Pinpoint the cell where the given text exists, returning its [X, Y] midpoint coordinate. 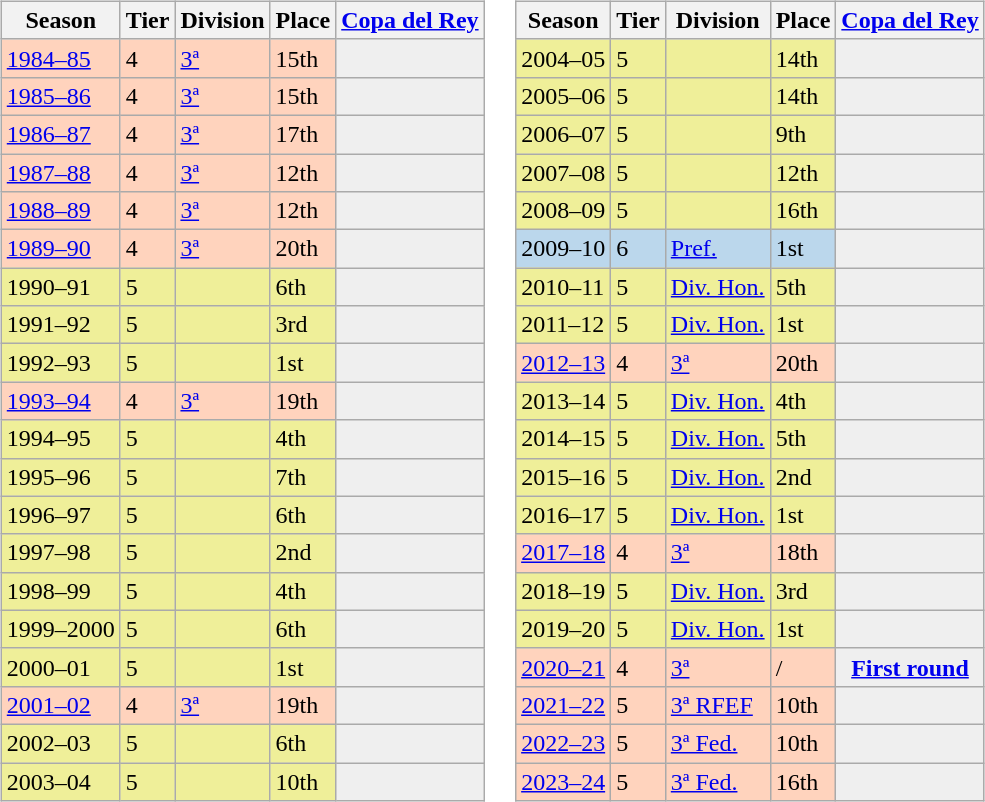
2008–09 [564, 211]
1997–98 [60, 553]
2019–20 [564, 629]
1999–2000 [60, 629]
9th [803, 134]
2003–04 [60, 781]
2007–08 [564, 173]
6 [638, 249]
1998–99 [60, 591]
7th [303, 477]
1989–90 [60, 249]
1994–95 [60, 439]
2010–11 [564, 287]
2014–15 [564, 439]
2013–14 [564, 401]
2009–10 [564, 249]
1992–93 [60, 363]
2004–05 [564, 58]
1984–85 [60, 58]
2018–19 [564, 591]
2006–07 [564, 134]
Pref. [718, 249]
1986–87 [60, 134]
1995–96 [60, 477]
2016–17 [564, 515]
18th [803, 553]
1987–88 [60, 173]
2005–06 [564, 96]
2001–02 [60, 705]
2011–12 [564, 325]
1985–86 [60, 96]
2012–13 [564, 363]
2000–01 [60, 667]
1996–97 [60, 515]
2017–18 [564, 553]
1993–94 [60, 401]
2002–03 [60, 743]
3ª RFEF [718, 705]
2023–24 [564, 781]
1990–91 [60, 287]
17th [303, 134]
1988–89 [60, 211]
2015–16 [564, 477]
/ [803, 667]
1991–92 [60, 325]
First round [910, 667]
2021–22 [564, 705]
2022–23 [564, 743]
2020–21 [564, 667]
